Identify which cell holds the provided text, then report its [x, y] central coordinate. 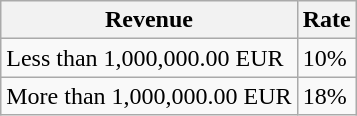
Less than 1,000,000.00 EUR [149, 58]
Rate [326, 20]
Revenue [149, 20]
10% [326, 58]
18% [326, 96]
More than 1,000,000.00 EUR [149, 96]
